Scan for the cell matching the given text and deliver its (x, y) coordinate at center. 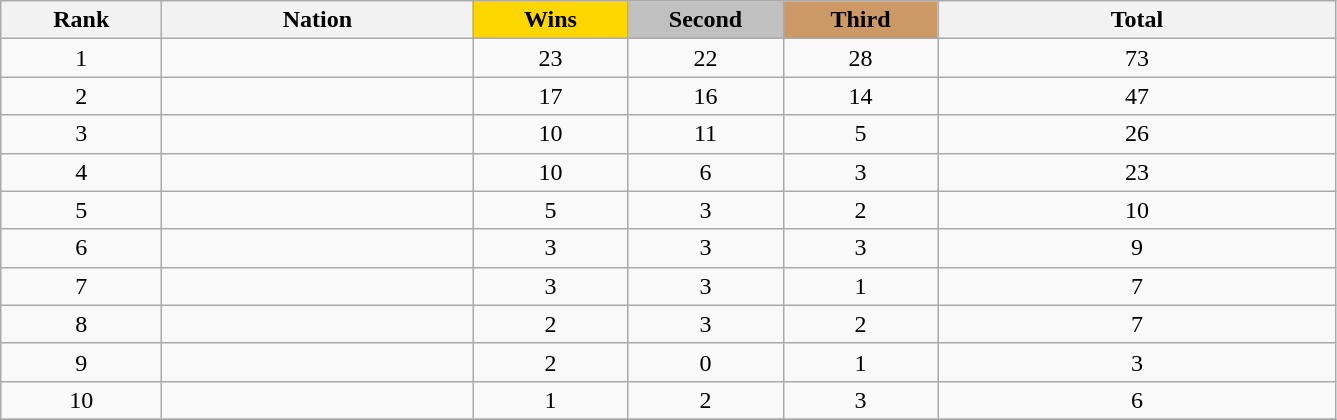
4 (82, 172)
28 (860, 58)
14 (860, 96)
73 (1137, 58)
Second (706, 20)
22 (706, 58)
47 (1137, 96)
Total (1137, 20)
Rank (82, 20)
17 (550, 96)
8 (82, 324)
16 (706, 96)
Wins (550, 20)
Third (860, 20)
0 (706, 362)
26 (1137, 134)
11 (706, 134)
Nation (318, 20)
